From the cell containing the given text, extract its center point as [X, Y] coordinate. 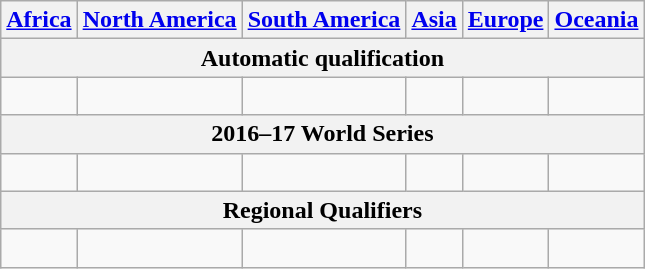
2016–17 World Series [322, 134]
Automatic qualification [322, 58]
Oceania [596, 20]
Regional Qualifiers [322, 210]
Asia [434, 20]
Africa [39, 20]
North America [160, 20]
Europe [506, 20]
South America [324, 20]
